Determine the [x, y] coordinate at the center of the cell enclosing the given text.  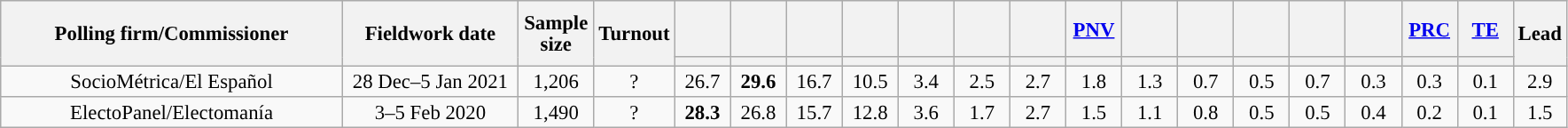
28.3 [702, 112]
2.9 [1540, 82]
1.8 [1094, 82]
Sample size [556, 34]
Polling firm/Commissioner [172, 34]
1,490 [556, 112]
16.7 [814, 82]
3.6 [925, 112]
1.7 [982, 112]
15.7 [814, 112]
Lead [1540, 34]
3–5 Feb 2020 [430, 112]
3.4 [925, 82]
26.7 [702, 82]
28 Dec–5 Jan 2021 [430, 82]
1,206 [556, 82]
1.1 [1151, 112]
PRC [1429, 28]
26.8 [759, 112]
0.2 [1429, 112]
10.5 [870, 82]
ElectoPanel/Electomanía [172, 112]
TE [1486, 28]
2.5 [982, 82]
Turnout [635, 34]
PNV [1094, 28]
1.3 [1151, 82]
12.8 [870, 112]
0.4 [1374, 112]
29.6 [759, 82]
SocioMétrica/El Español [172, 82]
Fieldwork date [430, 34]
0.8 [1205, 112]
